Identify which cell holds the provided text, then report its [X, Y] central coordinate. 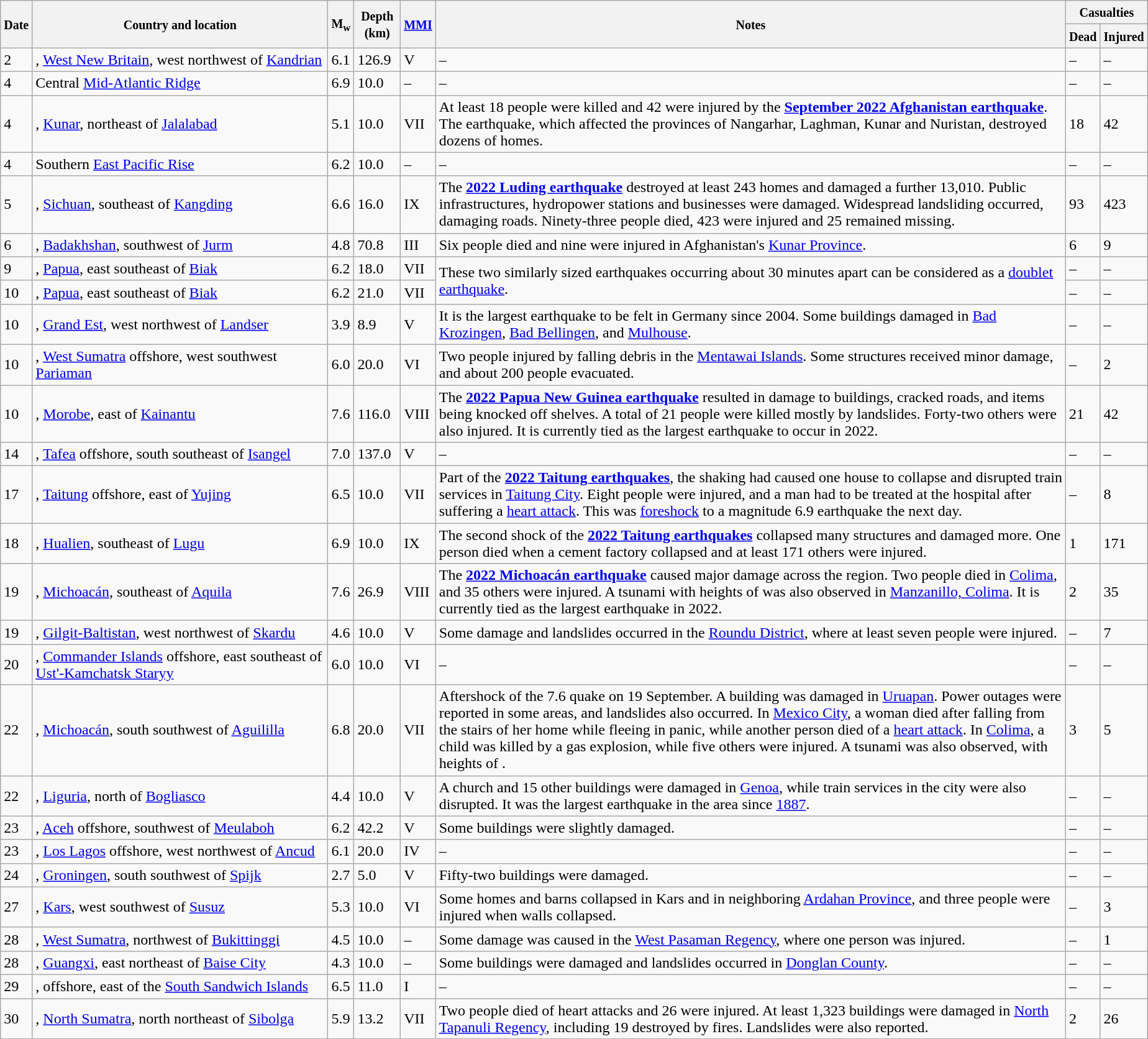
IV [419, 851]
Some buildings were damaged and landslides occurred in Donglan County. [750, 963]
It is the largest earthquake to be felt in Germany since 2004. Some buildings damaged in Bad Krozingen, Bad Bellingen, and Mulhouse. [750, 324]
Injured [1124, 36]
Notes [750, 24]
Date [16, 24]
Two people injured by falling debris in the Mentawai Islands. Some structures received minor damage, and about 200 people evacuated. [750, 364]
7 [1124, 633]
, offshore, east of the South Sandwich Islands [180, 986]
, Guangxi, east northeast of Baise City [180, 963]
MMI [419, 24]
2.7 [341, 875]
18.0 [378, 268]
6.8 [341, 730]
35 [1124, 592]
42.2 [378, 828]
I [419, 986]
137.0 [378, 454]
13.2 [378, 1018]
5.9 [341, 1018]
, West Sumatra, northwest of Bukittinggi [180, 939]
5.3 [341, 907]
116.0 [378, 414]
, Kars, west southwest of Susuz [180, 907]
, West New Britain, west northwest of Kandrian [180, 60]
17 [16, 495]
21.0 [378, 292]
, Sichuan, southeast of Kangding [180, 204]
20 [16, 665]
126.9 [378, 60]
, Taitung offshore, east of Yujing [180, 495]
93 [1083, 204]
6.6 [341, 204]
, Hualien, southeast of Lugu [180, 543]
4.3 [341, 963]
26.9 [378, 592]
, Aceh offshore, southwest of Meulaboh [180, 828]
14 [16, 454]
Country and location [180, 24]
, Grand Est, west northwest of Landser [180, 324]
Casualties [1106, 12]
, Liguria, north of Bogliasco [180, 795]
30 [16, 1018]
, Morobe, east of Kainantu [180, 414]
4.4 [341, 795]
27 [16, 907]
8.9 [378, 324]
III [419, 245]
26 [1124, 1018]
Dead [1083, 36]
Some homes and barns collapsed in Kars and in neighboring Ardahan Province, and three people were injured when walls collapsed. [750, 907]
, Kunar, northeast of Jalalabad [180, 124]
, Badakhshan, southwest of Jurm [180, 245]
Southern East Pacific Rise [180, 164]
Central Mid-Atlantic Ridge [180, 83]
Some damage and landslides occurred in the Roundu District, where at least seven people were injured. [750, 633]
, Commander Islands offshore, east southeast of Ust'-Kamchatsk Staryy [180, 665]
, Los Lagos offshore, west northwest of Ancud [180, 851]
, North Sumatra, north northeast of Sibolga [180, 1018]
, Tafea offshore, south southeast of Isangel [180, 454]
4.6 [341, 633]
8 [1124, 495]
423 [1124, 204]
, Groningen, south southwest of Spijk [180, 875]
3.9 [341, 324]
Six people died and nine were injured in Afghanistan's Kunar Province. [750, 245]
, Michoacán, south southwest of Aguililla [180, 730]
7.0 [341, 454]
4.8 [341, 245]
16.0 [378, 204]
4.5 [341, 939]
These two similarly sized earthquakes occurring about 30 minutes apart can be considered as a doublet earthquake. [750, 280]
21 [1083, 414]
11.0 [378, 986]
5.1 [341, 124]
171 [1124, 543]
, West Sumatra offshore, west southwest Pariaman [180, 364]
29 [16, 986]
24 [16, 875]
, Michoacán, southeast of Aquila [180, 592]
Some damage was caused in the West Pasaman Regency, where one person was injured. [750, 939]
Depth (km) [378, 24]
5.0 [378, 875]
Some buildings were slightly damaged. [750, 828]
Mw [341, 24]
Fifty-two buildings were damaged. [750, 875]
70.8 [378, 245]
, Gilgit-Baltistan, west northwest of Skardu [180, 633]
